Determine the (x, y) coordinate at the center of the cell enclosing the given text.  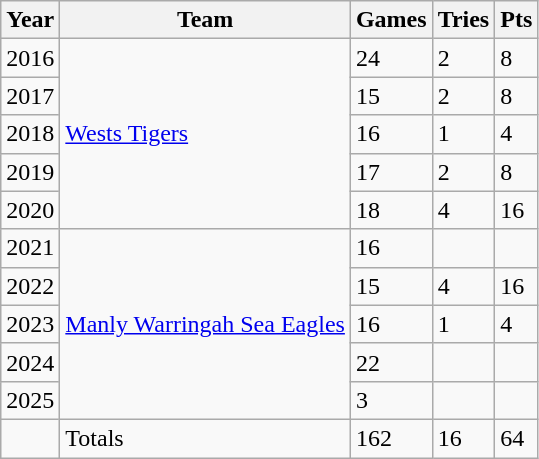
17 (391, 172)
2020 (30, 210)
Totals (206, 438)
2024 (30, 362)
Pts (516, 20)
24 (391, 58)
Manly Warringah Sea Eagles (206, 324)
Year (30, 20)
64 (516, 438)
Games (391, 20)
18 (391, 210)
2018 (30, 134)
2025 (30, 400)
22 (391, 362)
2022 (30, 286)
2017 (30, 96)
3 (391, 400)
2019 (30, 172)
2021 (30, 248)
162 (391, 438)
Team (206, 20)
2023 (30, 324)
Tries (464, 20)
Wests Tigers (206, 134)
2016 (30, 58)
